Scan for the cell matching the given text and deliver its [X, Y] coordinate at center. 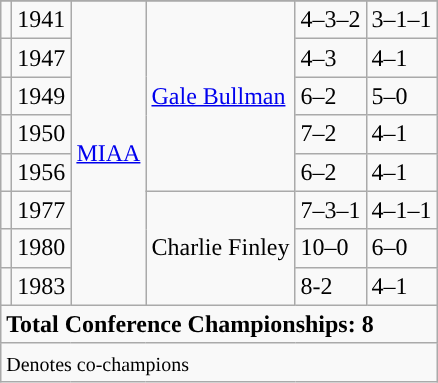
10–0 [330, 248]
1947 [42, 58]
7–2 [330, 134]
Charlie Finley [220, 248]
8-2 [330, 286]
4–3 [330, 58]
6–0 [402, 248]
1950 [42, 134]
1956 [42, 172]
3–1–1 [402, 20]
1980 [42, 248]
1983 [42, 286]
MIAA [108, 153]
1949 [42, 96]
7–3–1 [330, 210]
Total Conference Championships: 8 [219, 324]
4–3–2 [330, 20]
1941 [42, 20]
5–0 [402, 96]
Gale Bullman [220, 96]
4–1–1 [402, 210]
1977 [42, 210]
Denotes co-champions [219, 362]
